Find where the given text appears and provide that cell's center as (x, y) coordinate. 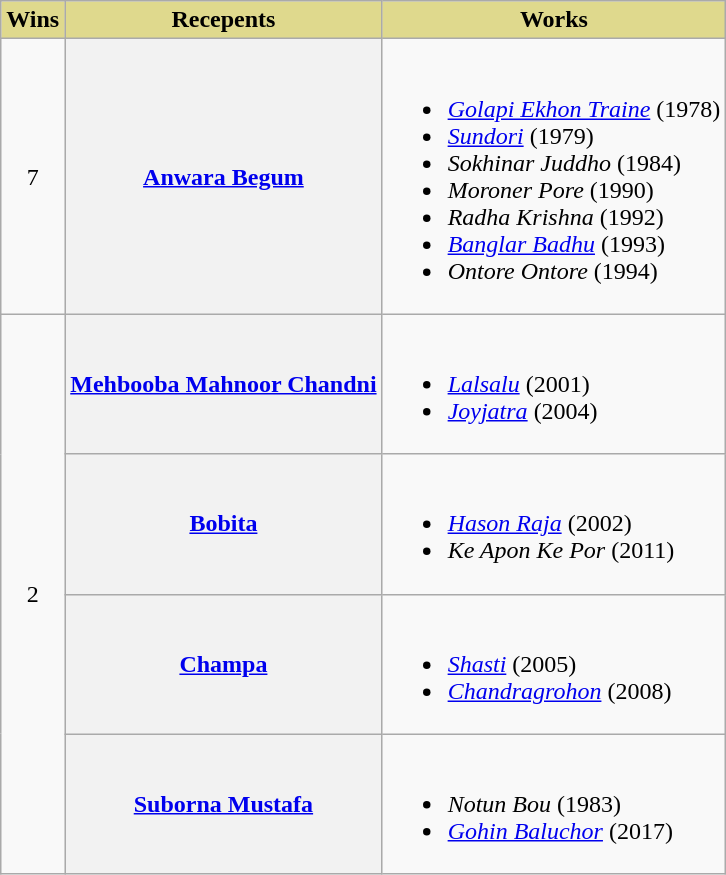
Mehbooba Mahnoor Chandni (224, 384)
Golapi Ekhon Traine (1978)Sundori (1979)Sokhinar Juddho (1984)Moroner Pore (1990)Radha Krishna (1992)Banglar Badhu (1993)Ontore Ontore (1994) (554, 176)
Works (554, 20)
Shasti (2005)Chandragrohon (2008) (554, 664)
Anwara Begum (224, 176)
Recepents (224, 20)
Bobita (224, 524)
Lalsalu (2001)Joyjatra (2004) (554, 384)
7 (33, 176)
Hason Raja (2002)Ke Apon Ke Por (2011) (554, 524)
Suborna Mustafa (224, 804)
Champa (224, 664)
Wins (33, 20)
Notun Bou (1983)Gohin Baluchor (2017) (554, 804)
2 (33, 594)
